Output the (x, y) coordinate of the center of the cell containing the given text.  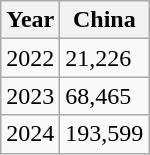
21,226 (104, 58)
2023 (30, 96)
68,465 (104, 96)
Year (30, 20)
2024 (30, 134)
193,599 (104, 134)
2022 (30, 58)
China (104, 20)
